Find where the given text appears and provide that cell's center as [x, y] coordinate. 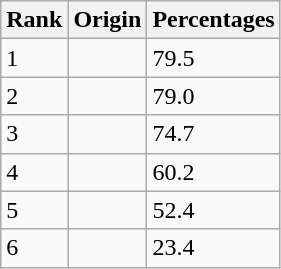
74.7 [214, 134]
2 [34, 96]
4 [34, 172]
3 [34, 134]
60.2 [214, 172]
Origin [108, 20]
79.5 [214, 58]
52.4 [214, 210]
79.0 [214, 96]
Percentages [214, 20]
1 [34, 58]
5 [34, 210]
6 [34, 248]
23.4 [214, 248]
Rank [34, 20]
